Return [x, y] of the center of cell containing provided text 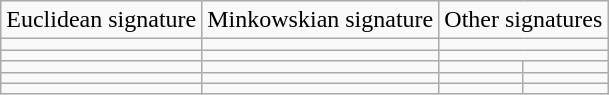
Euclidean signature [102, 20]
Other signatures [524, 20]
Minkowskian signature [320, 20]
